Capture the cell that displays the provided text and extract its (x, y) central coordinate. 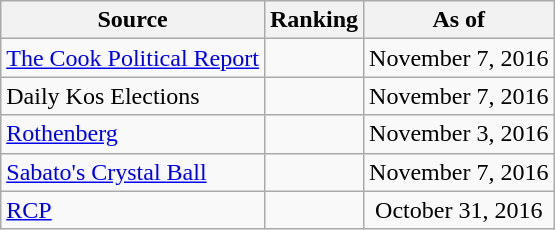
November 3, 2016 (459, 134)
Source (133, 20)
October 31, 2016 (459, 210)
RCP (133, 210)
Daily Kos Elections (133, 96)
The Cook Political Report (133, 58)
Ranking (314, 20)
As of (459, 20)
Rothenberg (133, 134)
Sabato's Crystal Ball (133, 172)
